Return (x, y) of the center of cell containing provided text 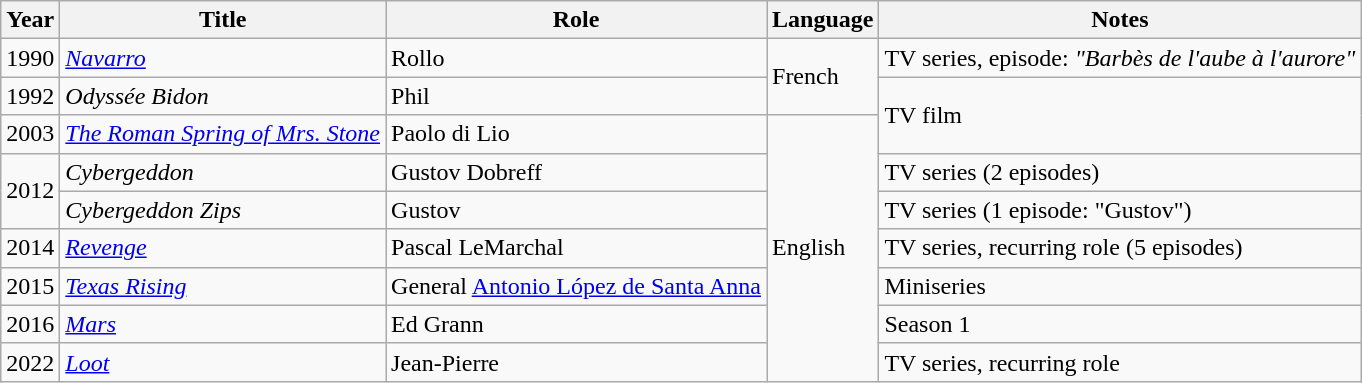
Cybergeddon (223, 172)
1992 (30, 96)
Pascal LeMarchal (576, 248)
Jean-Pierre (576, 362)
English (822, 248)
Texas Rising (223, 286)
Role (576, 20)
2014 (30, 248)
TV series (2 episodes) (1120, 172)
2022 (30, 362)
TV series, recurring role (5 episodes) (1120, 248)
Ed Grann (576, 324)
Navarro (223, 58)
Gustov Dobreff (576, 172)
Revenge (223, 248)
Title (223, 20)
Phil (576, 96)
TV series, recurring role (1120, 362)
General Antonio López de Santa Anna (576, 286)
Odyssée Bidon (223, 96)
2012 (30, 191)
Mars (223, 324)
Year (30, 20)
Language (822, 20)
Gustov (576, 210)
2003 (30, 134)
2016 (30, 324)
The Roman Spring of Mrs. Stone (223, 134)
Rollo (576, 58)
TV film (1120, 115)
Season 1 (1120, 324)
TV series, episode: "Barbès de l'aube à l'aurore" (1120, 58)
TV series (1 episode: "Gustov") (1120, 210)
Cybergeddon Zips (223, 210)
Paolo di Lio (576, 134)
2015 (30, 286)
Loot (223, 362)
Miniseries (1120, 286)
Notes (1120, 20)
1990 (30, 58)
French (822, 77)
